Capture the cell that displays the provided text and extract its (x, y) central coordinate. 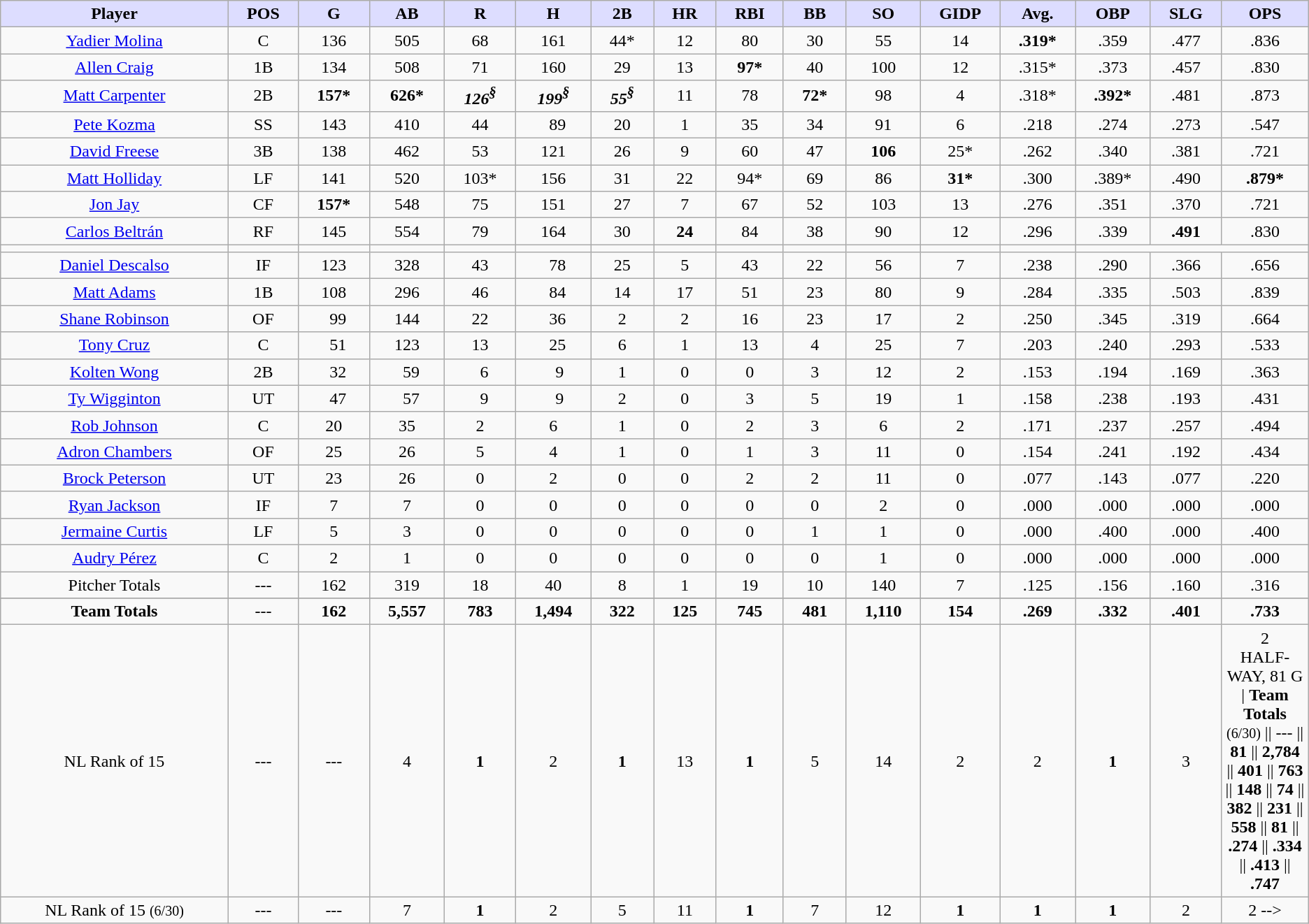
Jermaine Curtis (115, 531)
David Freese (115, 152)
.319 (1186, 319)
783 (480, 612)
OPS (1265, 14)
Yadier Molina (115, 41)
31* (960, 178)
.490 (1186, 178)
Kolten Wong (115, 372)
554 (407, 231)
44 (480, 124)
Adron Chambers (115, 452)
72* (815, 96)
134 (334, 67)
164 (553, 231)
.836 (1265, 41)
57 (407, 398)
25* (960, 152)
CF (263, 205)
141 (334, 178)
.240 (1113, 345)
.547 (1265, 124)
.193 (1186, 398)
55 (883, 41)
745 (750, 612)
Ty Wigginton (115, 398)
.656 (1265, 266)
75 (480, 205)
410 (407, 124)
.370 (1186, 205)
RF (263, 231)
Ryan Jackson (115, 505)
161 (553, 41)
.318* (1038, 96)
Daniel Descalso (115, 266)
626* (407, 96)
.373 (1113, 67)
.332 (1113, 612)
38 (815, 231)
145 (334, 231)
.434 (1265, 452)
.257 (1186, 425)
108 (334, 292)
508 (407, 67)
.169 (1186, 372)
27 (622, 205)
.345 (1113, 319)
AB (407, 14)
5,557 (407, 612)
86 (883, 178)
Shane Robinson (115, 319)
106 (883, 152)
296 (407, 292)
.477 (1186, 41)
56 (883, 266)
136 (334, 41)
.194 (1113, 372)
121 (553, 152)
.218 (1038, 124)
.351 (1113, 205)
.366 (1186, 266)
18 (480, 585)
.203 (1038, 345)
31 (622, 178)
481 (815, 612)
.296 (1038, 231)
.359 (1113, 41)
103* (480, 178)
.284 (1038, 292)
1,110 (883, 612)
.363 (1265, 372)
.319* (1038, 41)
52 (815, 205)
.237 (1113, 425)
.171 (1038, 425)
71 (480, 67)
HR (685, 14)
R (480, 14)
32 (334, 372)
.873 (1265, 96)
.220 (1265, 478)
.401 (1186, 612)
.315* (1038, 67)
.733 (1265, 612)
.125 (1038, 585)
126§ (480, 96)
.156 (1113, 585)
.250 (1038, 319)
140 (883, 585)
.192 (1186, 452)
Rob Johnson (115, 425)
46 (480, 292)
68 (480, 41)
.335 (1113, 292)
.300 (1038, 178)
.269 (1038, 612)
Brock Peterson (115, 478)
.533 (1265, 345)
156 (553, 178)
319 (407, 585)
.241 (1113, 452)
.503 (1186, 292)
125 (685, 612)
Player (115, 14)
Jon Jay (115, 205)
.491 (1186, 231)
36 (553, 319)
.274 (1113, 124)
67 (750, 205)
Pitcher Totals (115, 585)
100 (883, 67)
NL Rank of 15 (6/30) (115, 910)
53 (480, 152)
29 (622, 67)
.262 (1038, 152)
462 (407, 152)
.290 (1113, 266)
.431 (1265, 398)
POS (263, 14)
Matt Adams (115, 292)
.153 (1038, 372)
90 (883, 231)
151 (553, 205)
.839 (1265, 292)
SLG (1186, 14)
.154 (1038, 452)
138 (334, 152)
89 (553, 124)
Team Totals (115, 612)
44* (622, 41)
H (553, 14)
Allen Craig (115, 67)
160 (553, 67)
SS (263, 124)
.481 (1186, 96)
.392* (1113, 96)
.389* (1113, 178)
.664 (1265, 319)
.273 (1186, 124)
Matt Holliday (115, 178)
Carlos Beltrán (115, 231)
.339 (1113, 231)
Audry Pérez (115, 558)
8 (622, 585)
.316 (1265, 585)
69 (815, 178)
98 (883, 96)
24 (685, 231)
91 (883, 124)
144 (407, 319)
79 (480, 231)
Matt Carpenter (115, 96)
.158 (1038, 398)
NL Rank of 15 (115, 760)
322 (622, 612)
BB (815, 14)
103 (883, 205)
199§ (553, 96)
SO (883, 14)
.340 (1113, 152)
60 (750, 152)
.457 (1186, 67)
.879* (1265, 178)
RBI (750, 14)
154 (960, 612)
.160 (1186, 585)
GIDP (960, 14)
328 (407, 266)
.293 (1186, 345)
10 (815, 585)
G (334, 14)
.143 (1113, 478)
59 (407, 372)
OBP (1113, 14)
Avg. (1038, 14)
Pete Kozma (115, 124)
2 --> (1265, 910)
94* (750, 178)
.381 (1186, 152)
548 (407, 205)
99 (334, 319)
16 (750, 319)
34 (815, 124)
1,494 (553, 612)
143 (334, 124)
.494 (1265, 425)
520 (407, 178)
.276 (1038, 205)
55§ (622, 96)
97* (750, 67)
3B (263, 152)
505 (407, 41)
2HALF-WAY, 81 G | Team Totals (6/30) || --- || 81 || 2,784 || 401 || 763 || 148 || 74 || 382 || 231 || 558 || 81 || .274 || .334 || .413 || .747 (1265, 760)
Tony Cruz (115, 345)
